Detect which cell encompasses the target text, then output its [x, y] center coordinate. 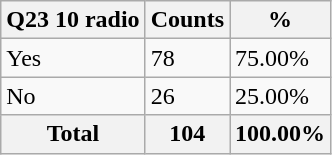
104 [187, 134]
Counts [187, 20]
Total [73, 134]
25.00% [280, 96]
Q23 10 radio [73, 20]
No [73, 96]
75.00% [280, 58]
Yes [73, 58]
100.00% [280, 134]
78 [187, 58]
% [280, 20]
26 [187, 96]
